Extract the (X, Y) coordinate from the center of the cell holding the provided text.  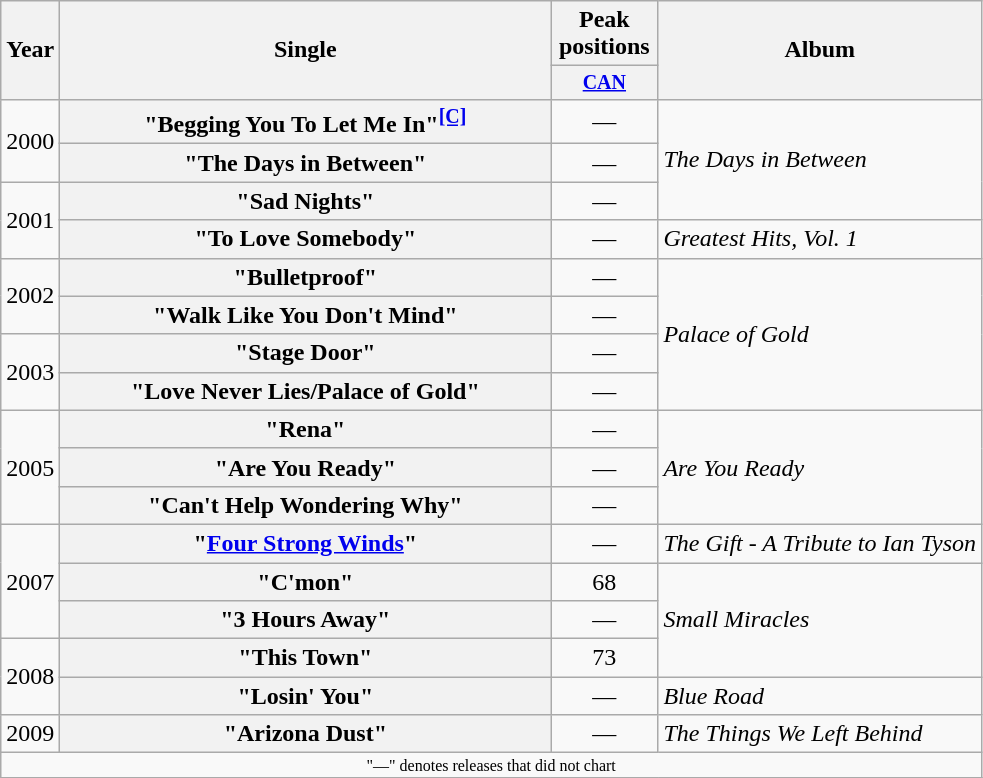
"Rena" (306, 429)
The Days in Between (820, 160)
Album (820, 50)
2000 (30, 140)
"To Love Somebody" (306, 239)
"Walk Like You Don't Mind" (306, 315)
Blue Road (820, 696)
"C'mon" (306, 582)
2009 (30, 734)
"Are You Ready" (306, 467)
"This Town" (306, 658)
Year (30, 50)
2007 (30, 581)
Small Miracles (820, 620)
"Four Strong Winds" (306, 543)
"Losin' You" (306, 696)
68 (604, 582)
73 (604, 658)
"Love Never Lies/Palace of Gold" (306, 391)
Palace of Gold (820, 334)
CAN (604, 82)
"Can't Help Wondering Why" (306, 505)
2005 (30, 467)
"Arizona Dust" (306, 734)
2001 (30, 220)
The Things We Left Behind (820, 734)
Peak positions (604, 34)
2008 (30, 677)
"Begging You To Let Me In"[C] (306, 122)
2002 (30, 296)
Are You Ready (820, 467)
"—" denotes releases that did not chart (492, 765)
Single (306, 50)
"Bulletproof" (306, 277)
"Stage Door" (306, 353)
2003 (30, 372)
"Sad Nights" (306, 201)
Greatest Hits, Vol. 1 (820, 239)
"The Days in Between" (306, 163)
The Gift - A Tribute to Ian Tyson (820, 543)
"3 Hours Away" (306, 620)
